Find where the given text appears and provide that cell's center as (x, y) coordinate. 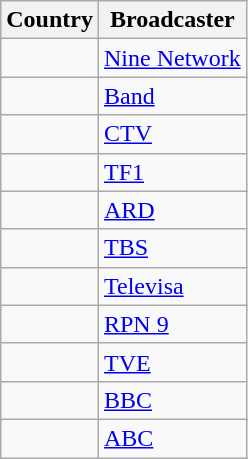
RPN 9 (172, 324)
TF1 (172, 172)
Country (50, 20)
Nine Network (172, 58)
ABC (172, 438)
Band (172, 96)
Televisa (172, 286)
ARD (172, 210)
CTV (172, 134)
TBS (172, 248)
BBC (172, 400)
Broadcaster (172, 20)
TVE (172, 362)
